Identify which cell holds the provided text, then report its [x, y] central coordinate. 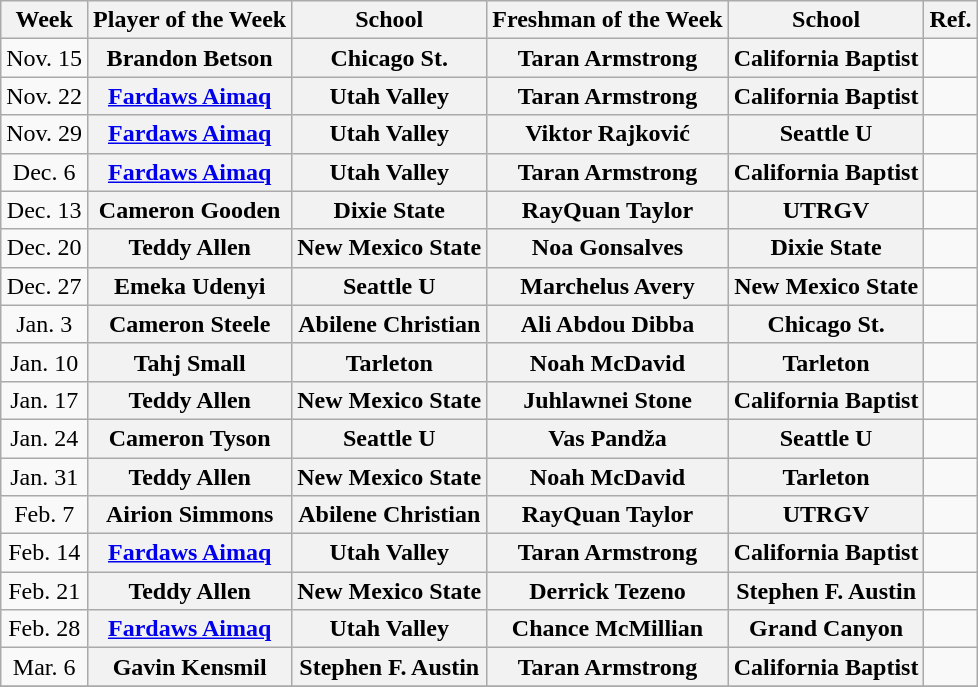
Juhlawnei Stone [608, 400]
Nov. 22 [44, 96]
Feb. 21 [44, 591]
Ali Abdou Dibba [608, 324]
Feb. 28 [44, 629]
Jan. 31 [44, 477]
Noa Gonsalves [608, 248]
Jan. 24 [44, 438]
Week [44, 20]
Cameron Gooden [190, 210]
Brandon Betson [190, 58]
Gavin Kensmil [190, 667]
Marchelus Avery [608, 286]
Feb. 7 [44, 515]
Jan. 10 [44, 362]
Dec. 27 [44, 286]
Airion Simmons [190, 515]
Viktor Rajković [608, 134]
Vas Pandža [608, 438]
Grand Canyon [826, 629]
Freshman of the Week [608, 20]
Feb. 14 [44, 553]
Cameron Steele [190, 324]
Ref. [950, 20]
Derrick Tezeno [608, 591]
Dec. 6 [44, 172]
Nov. 15 [44, 58]
Cameron Tyson [190, 438]
Chance McMillian [608, 629]
Emeka Udenyi [190, 286]
Dec. 13 [44, 210]
Player of the Week [190, 20]
Jan. 3 [44, 324]
Mar. 6 [44, 667]
Tahj Small [190, 362]
Nov. 29 [44, 134]
Jan. 17 [44, 400]
Dec. 20 [44, 248]
